Detect which cell encompasses the target text, then output its (x, y) center coordinate. 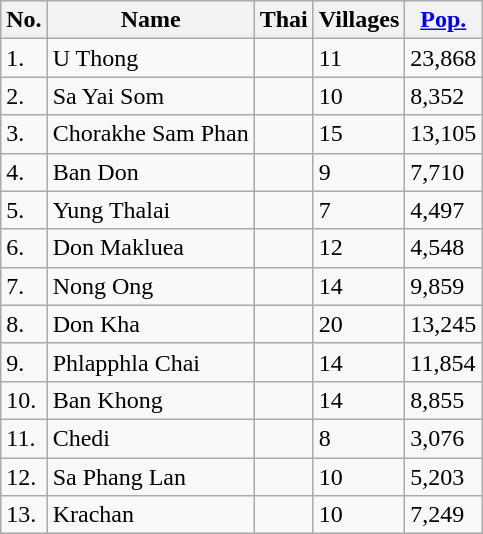
Chedi (150, 438)
2. (24, 96)
8. (24, 324)
4. (24, 172)
5. (24, 210)
Don Makluea (150, 248)
8 (359, 438)
11 (359, 58)
13,105 (444, 134)
Sa Yai Som (150, 96)
Nong Ong (150, 286)
6. (24, 248)
Pop. (444, 20)
4,497 (444, 210)
Sa Phang Lan (150, 477)
7 (359, 210)
9 (359, 172)
3. (24, 134)
1. (24, 58)
Name (150, 20)
7,249 (444, 515)
4,548 (444, 248)
Ban Khong (150, 400)
U Thong (150, 58)
20 (359, 324)
11. (24, 438)
No. (24, 20)
7. (24, 286)
Villages (359, 20)
8,855 (444, 400)
Yung Thalai (150, 210)
Krachan (150, 515)
10. (24, 400)
23,868 (444, 58)
Chorakhe Sam Phan (150, 134)
Phlapphla Chai (150, 362)
9,859 (444, 286)
5,203 (444, 477)
8,352 (444, 96)
13,245 (444, 324)
Ban Don (150, 172)
11,854 (444, 362)
Don Kha (150, 324)
9. (24, 362)
3,076 (444, 438)
15 (359, 134)
Thai (284, 20)
12. (24, 477)
13. (24, 515)
12 (359, 248)
7,710 (444, 172)
